Determine the (x, y) coordinate at the center of the cell enclosing the given text.  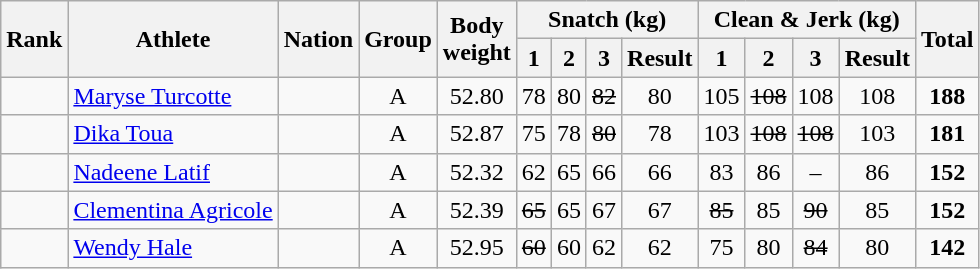
181 (948, 134)
Snatch (kg) (607, 20)
105 (722, 96)
Dika Toua (173, 134)
90 (816, 210)
Rank (34, 39)
52.80 (476, 96)
52.95 (476, 248)
52.87 (476, 134)
Group (398, 39)
Total (948, 39)
Clementina Agricole (173, 210)
142 (948, 248)
Athlete (173, 39)
188 (948, 96)
82 (604, 96)
Maryse Turcotte (173, 96)
Clean & Jerk (kg) (807, 20)
Nation (318, 39)
– (816, 172)
Nadeene Latif (173, 172)
52.39 (476, 210)
84 (816, 248)
Bodyweight (476, 39)
Wendy Hale (173, 248)
52.32 (476, 172)
83 (722, 172)
